Return (X, Y) of the center of cell containing provided text 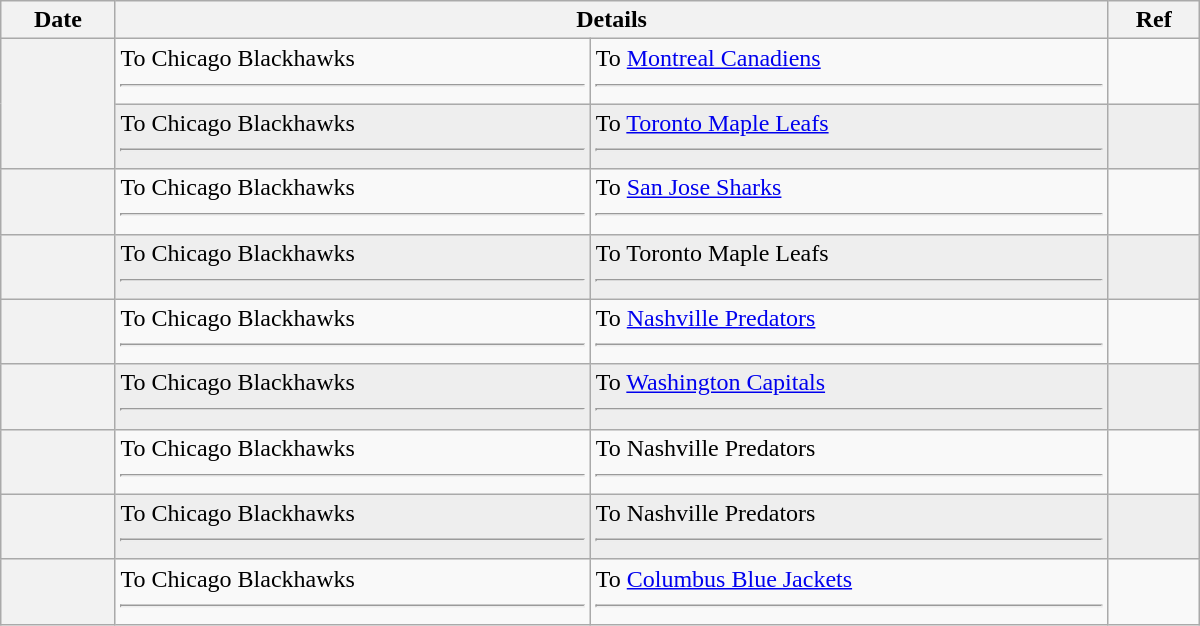
To Columbus Blue Jackets (849, 592)
To Montreal Canadiens (849, 72)
To Washington Capitals (849, 396)
Date (58, 20)
Ref (1154, 20)
To San Jose Sharks (849, 202)
Details (612, 20)
